Extract the [x, y] coordinate from the center of the cell holding the provided text.  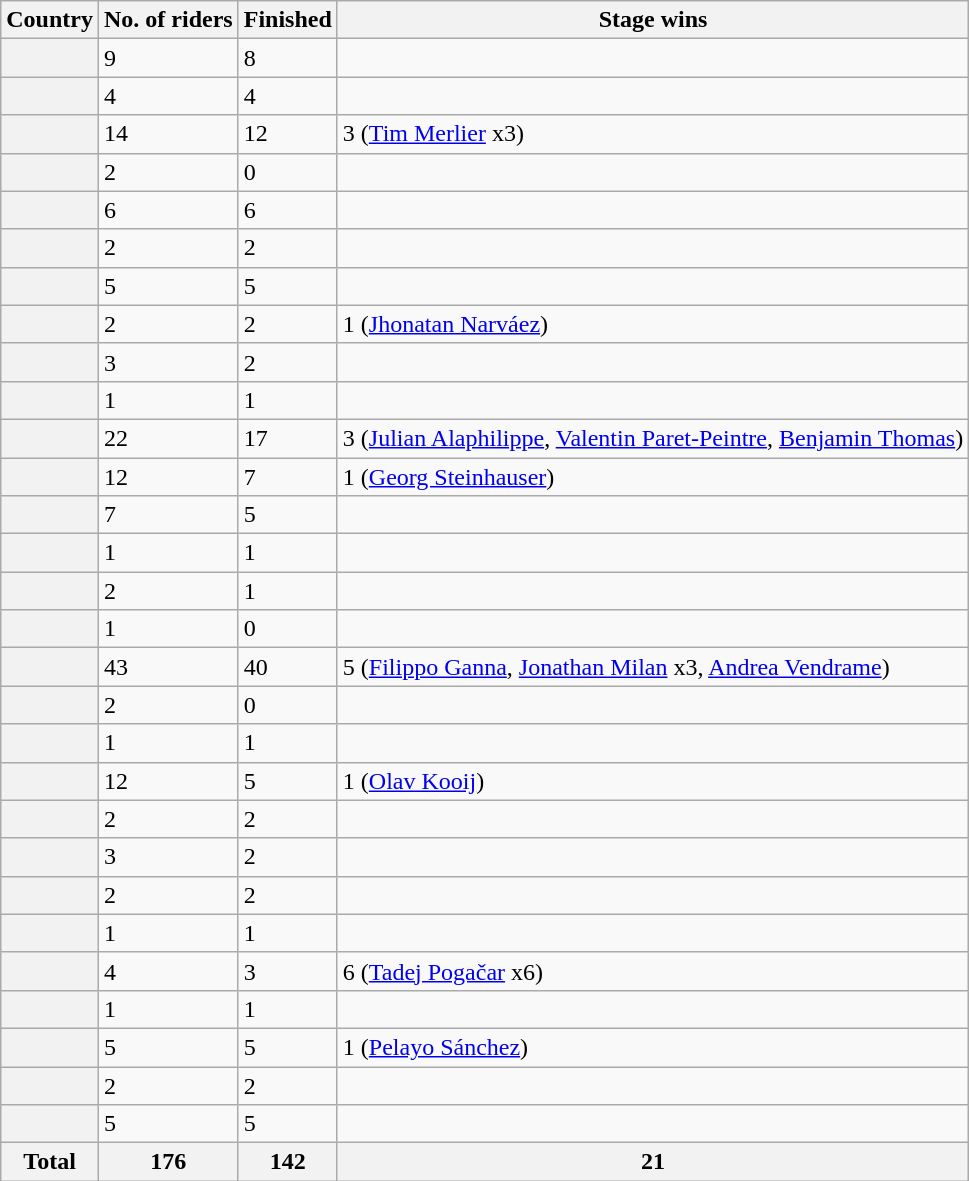
1 (Pelayo Sánchez) [652, 1047]
43 [168, 667]
1 (Jhonatan Narváez) [652, 324]
17 [288, 438]
Country [50, 20]
1 (Georg Steinhauser) [652, 477]
3 (Tim Merlier x3) [652, 134]
6 (Tadej Pogačar x6) [652, 971]
176 [168, 1162]
Finished [288, 20]
40 [288, 667]
1 (Olav Kooij) [652, 781]
22 [168, 438]
142 [288, 1162]
8 [288, 58]
No. of riders [168, 20]
21 [652, 1162]
Stage wins [652, 20]
3 (Julian Alaphilippe, Valentin Paret-Peintre, Benjamin Thomas) [652, 438]
Total [50, 1162]
14 [168, 134]
9 [168, 58]
5 (Filippo Ganna, Jonathan Milan x3, Andrea Vendrame) [652, 667]
